Pinpoint the cell where the given text exists, returning its (x, y) midpoint coordinate. 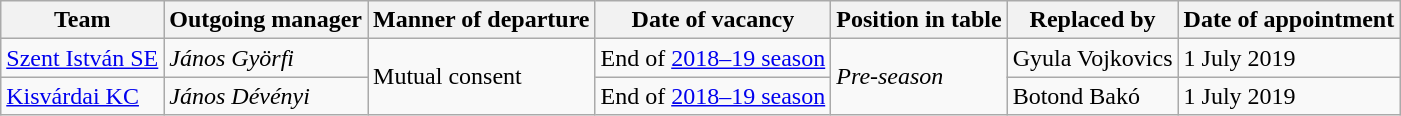
Replaced by (1092, 20)
Team (82, 20)
Date of vacancy (713, 20)
Pre-season (919, 77)
János Dévényi (266, 96)
Position in table (919, 20)
Botond Bakó (1092, 96)
Kisvárdai KC (82, 96)
Manner of departure (482, 20)
Date of appointment (1289, 20)
János Györfi (266, 58)
Mutual consent (482, 77)
Gyula Vojkovics (1092, 58)
Outgoing manager (266, 20)
Szent István SE (82, 58)
